Return (x, y) of the center of cell containing provided text 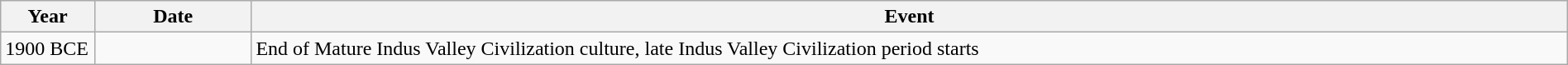
End of Mature Indus Valley Civilization culture, late Indus Valley Civilization period starts (910, 48)
1900 BCE (48, 48)
Event (910, 17)
Date (172, 17)
Year (48, 17)
